Locate the cell with the specified text and output its [x, y] center coordinate. 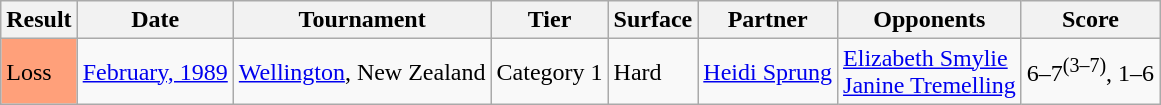
Surface [653, 20]
Elizabeth Smylie Janine Tremelling [930, 72]
Partner [768, 20]
February, 1989 [155, 72]
Opponents [930, 20]
Date [155, 20]
Tournament [362, 20]
Category 1 [550, 72]
Score [1090, 20]
Heidi Sprung [768, 72]
Wellington, New Zealand [362, 72]
Loss [39, 72]
Tier [550, 20]
Result [39, 20]
Hard [653, 72]
6–7(3–7), 1–6 [1090, 72]
